Scan for the cell matching the given text and deliver its (X, Y) coordinate at center. 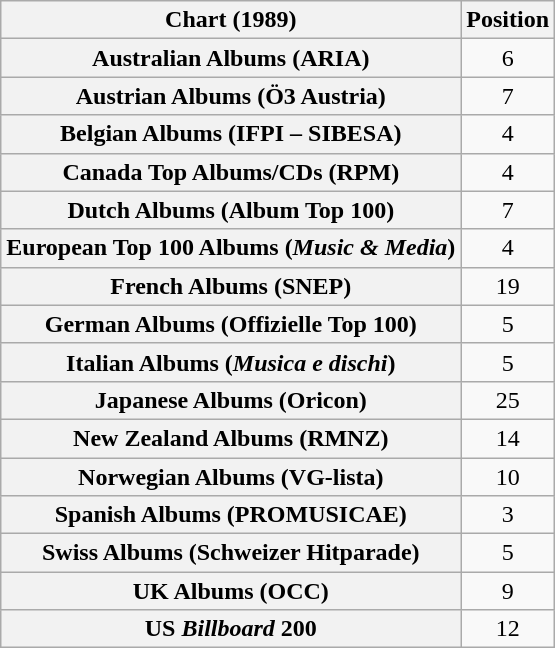
10 (508, 477)
European Top 100 Albums (Music & Media) (231, 248)
Canada Top Albums/CDs (RPM) (231, 172)
Australian Albums (ARIA) (231, 58)
German Albums (Offizielle Top 100) (231, 324)
12 (508, 629)
Position (508, 20)
6 (508, 58)
Chart (1989) (231, 20)
Japanese Albums (Oricon) (231, 400)
New Zealand Albums (RMNZ) (231, 438)
14 (508, 438)
French Albums (SNEP) (231, 286)
UK Albums (OCC) (231, 591)
Dutch Albums (Album Top 100) (231, 210)
Swiss Albums (Schweizer Hitparade) (231, 553)
19 (508, 286)
Belgian Albums (IFPI – SIBESA) (231, 134)
Spanish Albums (PROMUSICAE) (231, 515)
Norwegian Albums (VG-lista) (231, 477)
Italian Albums (Musica e dischi) (231, 362)
US Billboard 200 (231, 629)
9 (508, 591)
Austrian Albums (Ö3 Austria) (231, 96)
3 (508, 515)
25 (508, 400)
